Find where the given text appears and provide that cell's center as (X, Y) coordinate. 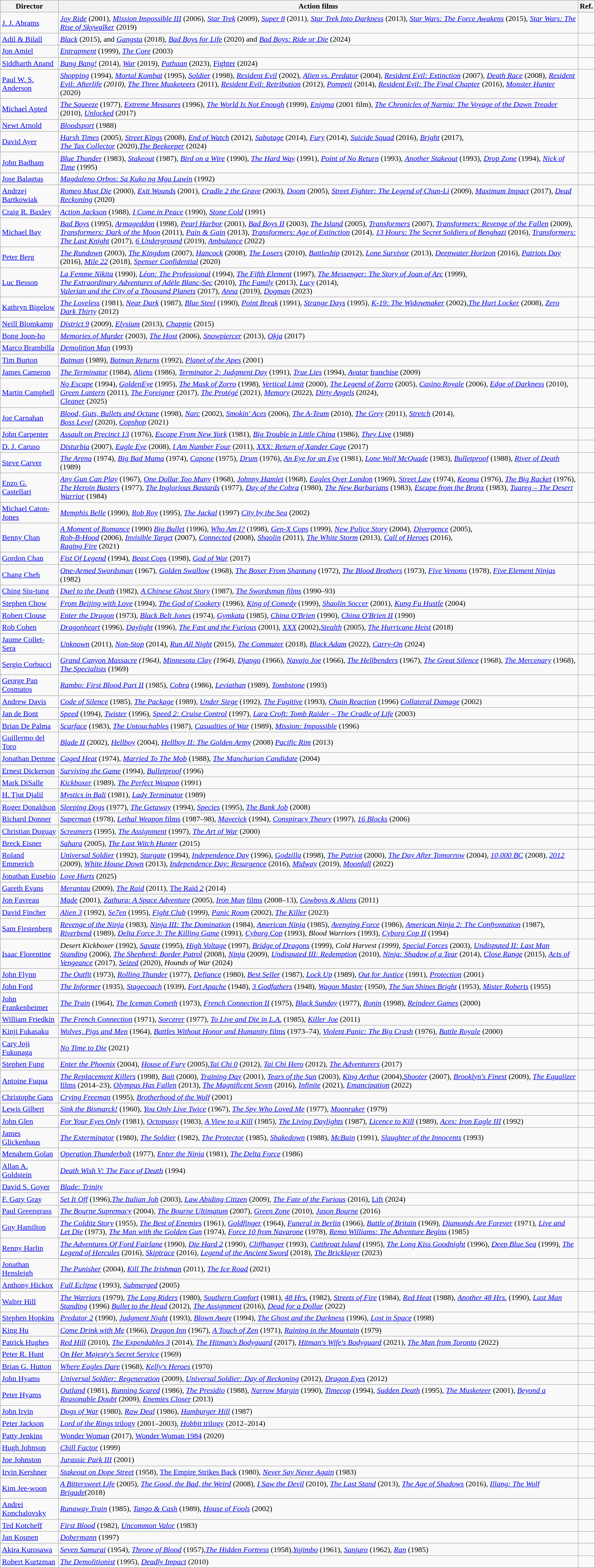
James Cameron (29, 372)
Unknown (2011), Non-Stop (2014), Run All Night (2015), The Commuter (2018), Black Adam (2022), Carry-On (2024) (318, 644)
Robert Clouse (29, 615)
Come Drink with Me (1966), Dragon Inn (1967), A Touch of Zen (1971), Raining in the Mountain (1979) (318, 1330)
Kinji Fukasaku (29, 1032)
Seven Samurai (1954), Throne of Blood (1957),The Hidden Fortress (1958),Yojimbo (1961), Sanjuro (1962), Ran (1985) (318, 1550)
No Time to Die (2021) (318, 1048)
Patrick Hughes (29, 1342)
Roland Emmerich (29, 860)
John Hyams (29, 1378)
Enter the Phoenix (2004), House of Fury (2005),Tai Chi 0 (2012), Tai Chi Hero (2012), The Adventurers (2017) (318, 1064)
Jan Kounen (29, 1537)
Jonathan Hensleigh (29, 1269)
Renny Harlin (29, 1248)
Neill Blomkamp (29, 324)
The French Connection (1971), Sorcerer (1977), To Live and Die in L.A. (1985), Killer Joe (2011) (318, 1019)
Newt Arnold (29, 125)
Operation Thunderbolt (1977), Enter the Ninja (1981), The Delta Force (1986) (318, 1154)
Gordon Chan (29, 558)
The Bourne Supremacy (2004), The Bourne Ultimatum (2007), Green Zone (2010), Jason Bourne (2016) (318, 1211)
Alien 3 (1992), Se7en (1995), Fight Club (1999), Panic Room (2002), The Killer (2023) (318, 912)
Jose Balagtas (29, 179)
The Exterminator (1980), The Soldier (1982), The Protector (1985), Shakedown (1988), McBain (1991), Slaughter of the Innocents (1993) (318, 1138)
Dobermann (1997) (318, 1537)
Hugh Johnson (29, 1447)
John Ford (29, 986)
Mystics in Bali (1981), Lady Terminator (1989) (318, 795)
David Ayer (29, 142)
Roger Donaldson (29, 807)
Tim Burton (29, 360)
J. J. Abrams (29, 23)
Jurassic Park III (2001) (318, 1460)
Cary Joji Fukunaga (29, 1048)
Memories of Murder (2003), The Host (2006), Snowpiercer (2013), Okja (2017) (318, 336)
Assault on Precinct 13 (1976), Escape From New York (1981), Big Trouble in Little China (1986), They Live (1988) (318, 434)
Superman (1978), Lethal Weapon films (1987–98), Maverick (1994), Conspiracy Theory (1997), 16 Blocks (2006) (318, 819)
Paul W. S. Anderson (29, 84)
On Her Majesty's Secret Service (1969) (318, 1354)
Menahem Golan (29, 1154)
Steve Carver (29, 462)
Michael Bay (29, 232)
Richard Donner (29, 819)
Bong Joon-ho (29, 336)
Allan A. Goldstein (29, 1170)
Bang Bang! (2014), War (2019), Pathaan (2023), Fighter (2024) (318, 63)
Crying Freeman (1995), Brotherhood of the Wolf (2001) (318, 1097)
Kim Jee-woon (29, 1488)
Christophe Gans (29, 1097)
Jonathan Demme (29, 758)
Action Jackson (1988), I Come in Peace (1990), Stone Cold (1991) (318, 211)
John Badham (29, 162)
Andrei Konchalovsky (29, 1509)
Craig R. Baxley (29, 211)
Jonathan Eusebio (29, 876)
Peter Jackson (29, 1423)
The Terminator (1984), Aliens (1986), Terminator 2: Judgment Day (1991), True Lies (1994), Avatar franchise (2009) (318, 372)
Blade II (2002), Hellboy (2004), Hellboy II: The Golden Army (2008) Pacific Rim (2013) (318, 742)
Chill Factor (1999) (318, 1447)
D. J. Caruso (29, 446)
From Beijing with Love (1994), The God of Cookery (1996), King of Comedy (1999), Shaolin Soccer (2001), Kung Fu Hustle (2004) (318, 603)
Marco Brambilla (29, 348)
Joe Johnston (29, 1460)
Stephen Chow (29, 603)
The Punisher (2004), Kill The Irishman (2011), The Ice Road (2021) (318, 1269)
Andrzej Bartkowiak (29, 195)
David Fincher (29, 912)
Patty Jenkins (29, 1435)
Kathryn Bigelow (29, 307)
Merantau (2009), The Raid (2011), The Raid 2 (2014) (318, 888)
Surviving the Game (1994), Bulletproof (1996) (318, 770)
Disturbia (2007), Eagle Eye (2008), I Am Number Four (2011), XXX: Return of Xander Cage (2017) (318, 446)
Wolves, Pigs and Men (1964), Battles Without Honor and Humanity films (1973–74), Violent Panic: The Big Crash (1976), Battle Royale (2000) (318, 1032)
David S. Goyer (29, 1187)
The Outfit (1973), Rolling Thunder (1977), Defiance (1980), Best Seller (1987), Lock Up (1989), Out for Justice (1991), Protection (2001) (318, 974)
Robert Kurtzman (29, 1562)
Set It Off (1996),The Italian Job (2003), Law Abiding Citizen (2009), The Fate of the Furious (2016), Lift (2024) (318, 1199)
Death Wish V: The Face of Death (1994) (318, 1170)
James Glickenhaus (29, 1138)
F. Gary Gray (29, 1199)
Siddharth Anand (29, 63)
Joe Carnahan (29, 418)
William Friedkin (29, 1019)
Sleeping Dogs (1977), The Getaway (1994), Species (1995), The Bank Job (2008) (318, 807)
Duel to the Death (1982), A Chinese Ghost Story (1987), The Swordsman films (1990–93) (318, 591)
Breck Eisner (29, 843)
Universal Soldier: Regeneration (2009), Universal Soldier: Day of Reckoning (2012), Dragon Eyes (2012) (318, 1378)
Predator 2 (1990), Judgment Night (1993), Blown Away (1994), The Ghost and the Darkness (1996), Lost in Space (1998) (318, 1318)
Adil & Bilall (29, 39)
Sink the Bismarck! (1960), You Only Live Twice (1967), The Spy Who Loved Me (1977), Moonraker (1979) (318, 1109)
Stephen Hopkins (29, 1318)
Speed (1994), Twister (1996), Speed 2: Cruise Control (1997), Lara Croft: Tomb Raider – The Cradle of Life (2003) (318, 714)
Anthony Hickox (29, 1285)
Lord of the Rings trilogy (2001–2003), Hobbit trilogy (2012–2014) (318, 1423)
Batman (1989), Batman Returns (1992), Planet of the Apes (2001) (318, 360)
Scarface (1983), The Untouchables (1987), Casualties of War (1989), Mission: Impossible (1996) (318, 726)
Caged Heat (1974), Married To The Mob (1988), The Manchurian Candidate (2004) (318, 758)
Runaway Train (1985), Tango & Cash (1989), House of Fools (2002) (318, 1509)
Jaume Collet-Sera (29, 644)
Entrapment (1999), The Core (2003) (318, 51)
George Pan Cosmatos (29, 685)
John Frankenheimer (29, 1003)
Director (29, 6)
Dragonheart (1996), Daylight (1996), The Fast and the Furious (2001), XXX (2002),Stealth (2005), The Hurricane Heist (2018) (318, 627)
Michael Caton-Jones (29, 513)
Stakeout on Dope Street (1958), The Empire Strikes Back (1980), Never Say Never Again (1983) (318, 1472)
John Flynn (29, 974)
H. Tjut Djalil (29, 795)
Chang Cheh (29, 575)
Guy Hamilton (29, 1227)
Michael Apted (29, 109)
Antoine Fuqua (29, 1081)
Brian De Palma (29, 726)
Blade: Trinity (318, 1187)
Stephen Fung (29, 1064)
Peter Hyams (29, 1395)
Gareth Evans (29, 888)
Where Eagles Dare (1968), Kelly's Heroes (1970) (318, 1366)
District 9 (2009), Elysium (2013), Chappie (2015) (318, 324)
Memphis Belle (1990), Rob Roy (1995), The Jackal (1997) City by the Sea (2002) (318, 513)
Dogs of War (1980), Raw Deal (1986), Hamburger Hill (1987) (318, 1411)
Jon Amiel (29, 51)
Akira Kurosawa (29, 1550)
King Hu (29, 1330)
Guillermo del Toro (29, 742)
Bloodsport (1988) (318, 125)
The Demolitionist (1995), Deadly Impact (2010) (318, 1562)
Sahara (2005), The Last Witch Hunter (2015) (318, 843)
Screamers (1995), The Assignment (1997), The Art of War (2000) (318, 831)
Action films (318, 6)
Lewis Gilbert (29, 1109)
Jan de Bont (29, 714)
John Irvin (29, 1411)
Ching Siu-tung (29, 591)
Luc Besson (29, 282)
Red Hill (2010), The Expendables 3 (2014), The Hitman's Bodyguard (2017), Hitman's Wife's Bodyguard (2021), The Man from Toronto (2022) (318, 1342)
Rob Cohen (29, 627)
Benny Chan (29, 538)
Martin Campbell (29, 393)
John Carpenter (29, 434)
Isaac Florentine (29, 954)
Mark DiSalle (29, 783)
Made (2001), Zathura: A Space Adventure (2005), Iron Man films (2008–13), Cowboys & Aliens (2011) (318, 900)
Andrew Davis (29, 701)
John Glen (29, 1121)
Wonder Woman (2017), Wonder Woman 1984 (2020) (318, 1435)
First Blood (1982), Uncommon Valor (1983) (318, 1525)
Christian Duguay (29, 831)
Brian G. Hutton (29, 1366)
Enter the Dragon (1973), Black Belt Jones (1974), Gymkata (1985), China O'Brien (1990), China O'Brien II (1990) (318, 615)
Magdaleno Orbos: Sa Kuko ng Mga Lawin (1992) (318, 179)
The Train (1964), The Iceman Cometh (1973), French Connection II (1975), Black Sunday (1977), Ronin (1998), Reindeer Games (2000) (318, 1003)
Peter R. Hunt (29, 1354)
Ernest Dickerson (29, 770)
Demolition Man (1993) (318, 348)
Black (2015), and Gangsta (2018), Bad Boys for Life (2020) and Bad Boys: Ride or Die (2024) (318, 39)
Fist Of Legend (1994), Beast Cops (1998), God of War (2017) (318, 558)
Code of Silence (1985), The Package (1989), Under Siege (1992), The Fugitive (1993), Chain Reaction (1996) Collateral Damage (2002) (318, 701)
Ref. (586, 6)
Ted Kotcheff (29, 1525)
Kickboxer (1989), The Perfect Weapon (1991) (318, 783)
Enzo G. Castellari (29, 487)
Sam Firstenberg (29, 929)
Love Hurts (2025) (318, 876)
Sergio Corbucci (29, 665)
Rambo: First Blood Part II (1985), Cobra (1986), Leviathan (1989), Tombstone (1993) (318, 685)
Peter Berg (29, 258)
Jon Favreau (29, 900)
Paul Greengrass (29, 1211)
Full Eclipse (1993), Submerged (2005) (318, 1285)
Irvin Kershner (29, 1472)
Walter Hill (29, 1302)
